Extract the [x, y] coordinate from the center of the cell holding the provided text.  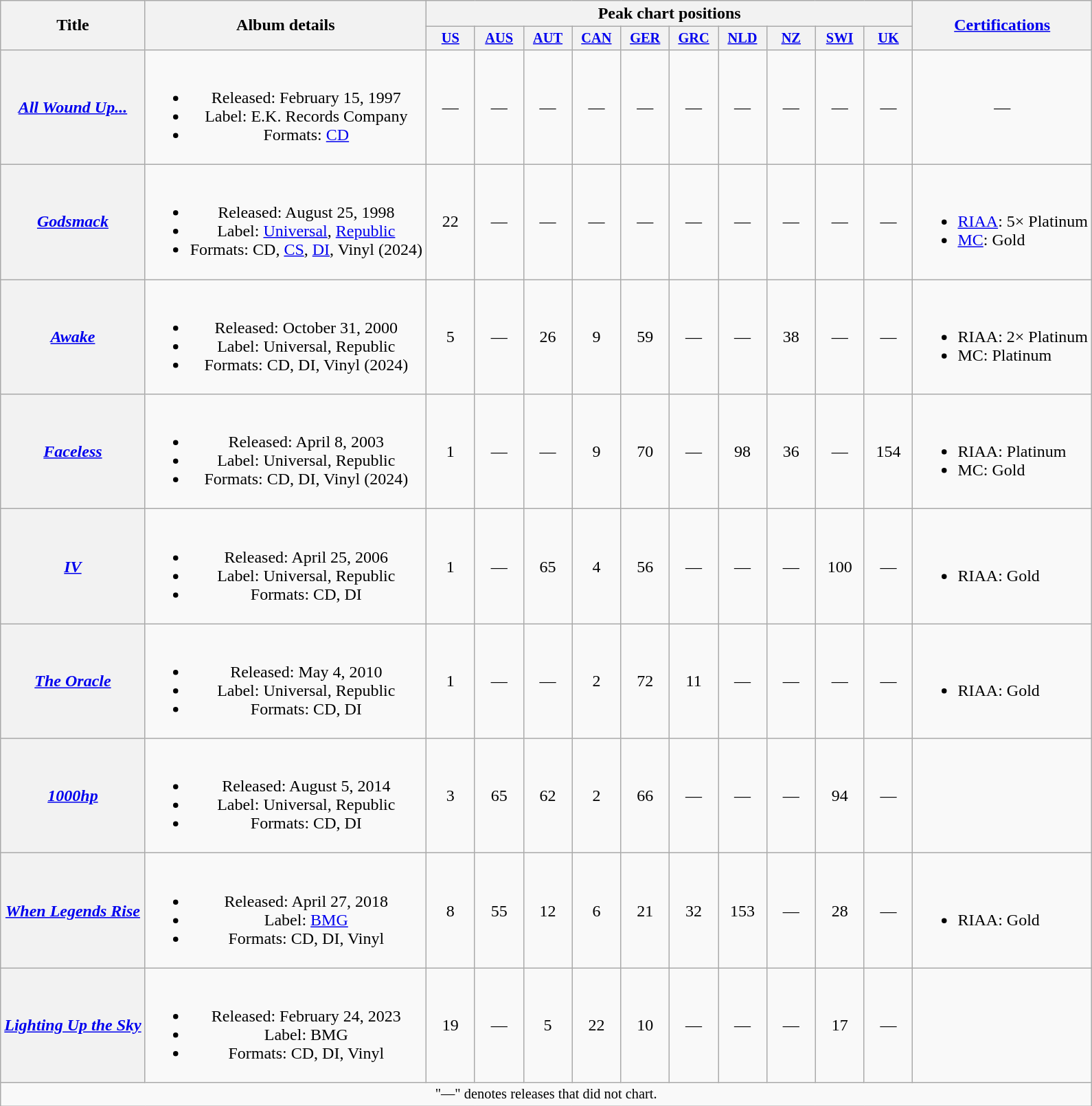
All Wound Up... [73, 107]
66 [646, 795]
Released: October 31, 2000Label: Universal, RepublicFormats: CD, DI, Vinyl (2024) [286, 337]
IV [73, 566]
4 [596, 566]
When Legends Rise [73, 911]
38 [791, 337]
6 [596, 911]
Title [73, 25]
Released: August 5, 2014Label: Universal, RepublicFormats: CD, DI [286, 795]
AUS [499, 38]
SWI [839, 38]
Certifications [1003, 25]
10 [646, 1025]
11 [694, 681]
1000hp [73, 795]
21 [646, 911]
Peak chart positions [669, 14]
100 [839, 566]
Released: August 25, 1998Label: Universal, RepublicFormats: CD, CS, DI, Vinyl (2024) [286, 223]
GER [646, 38]
Released: April 25, 2006Label: Universal, RepublicFormats: CD, DI [286, 566]
NLD [743, 38]
"—" denotes releases that did not chart. [547, 1094]
CAN [596, 38]
RIAA: 2× PlatinumMC: Platinum [1003, 337]
55 [499, 911]
Released: February 24, 2023Label: BMGFormats: CD, DI, Vinyl [286, 1025]
28 [839, 911]
70 [646, 452]
72 [646, 681]
62 [548, 795]
US [451, 38]
Faceless [73, 452]
Awake [73, 337]
Released: February 15, 1997Label: E.K. Records CompanyFormats: CD [286, 107]
Godsmack [73, 223]
36 [791, 452]
3 [451, 795]
17 [839, 1025]
Released: April 27, 2018Label: BMGFormats: CD, DI, Vinyl [286, 911]
Released: April 8, 2003Label: Universal, RepublicFormats: CD, DI, Vinyl (2024) [286, 452]
98 [743, 452]
12 [548, 911]
154 [889, 452]
153 [743, 911]
94 [839, 795]
RIAA: PlatinumMC: Gold [1003, 452]
UK [889, 38]
26 [548, 337]
Released: May 4, 2010Label: Universal, RepublicFormats: CD, DI [286, 681]
56 [646, 566]
19 [451, 1025]
Album details [286, 25]
32 [694, 911]
8 [451, 911]
RIAA: 5× PlatinumMC: Gold [1003, 223]
NZ [791, 38]
59 [646, 337]
The Oracle [73, 681]
GRC [694, 38]
AUT [548, 38]
Lighting Up the Sky [73, 1025]
